Output the [x, y] coordinate of the center of the cell containing the given text.  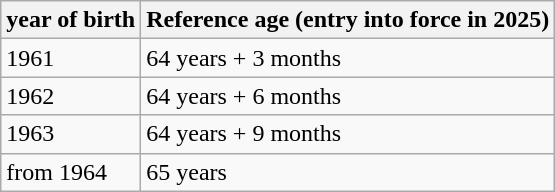
64 years + 6 months [348, 96]
1962 [71, 96]
64 years + 3 months [348, 58]
64 years + 9 months [348, 134]
1961 [71, 58]
1963 [71, 134]
from 1964 [71, 172]
Reference age (entry into force in 2025) [348, 20]
year of birth [71, 20]
65 years [348, 172]
